Output the (X, Y) coordinate of the center of the cell containing the given text.  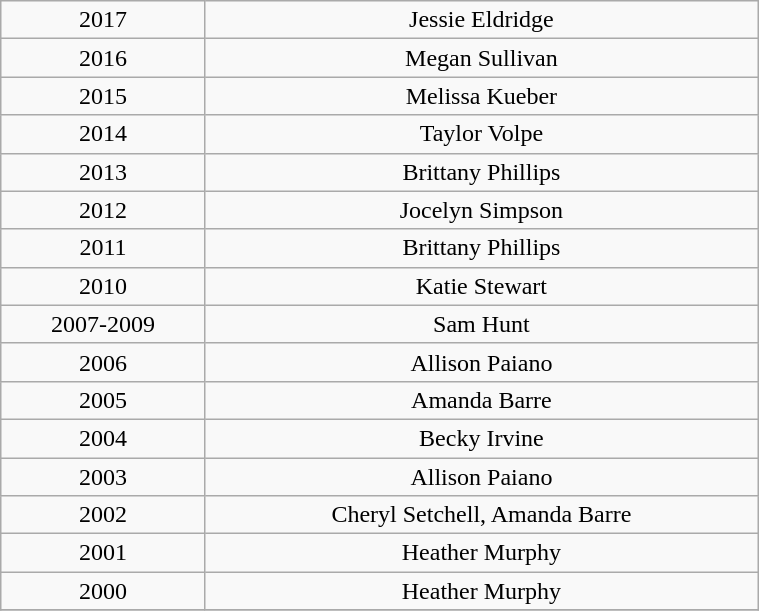
Sam Hunt (481, 324)
2012 (103, 210)
Jocelyn Simpson (481, 210)
2017 (103, 20)
Megan Sullivan (481, 58)
Taylor Volpe (481, 134)
2015 (103, 96)
Cheryl Setchell, Amanda Barre (481, 515)
2005 (103, 400)
2007-2009 (103, 324)
Melissa Kueber (481, 96)
2006 (103, 362)
2000 (103, 591)
Katie Stewart (481, 286)
2003 (103, 477)
Becky Irvine (481, 438)
2002 (103, 515)
2010 (103, 286)
Jessie Eldridge (481, 20)
2011 (103, 248)
2013 (103, 172)
Amanda Barre (481, 400)
2001 (103, 553)
2014 (103, 134)
2016 (103, 58)
2004 (103, 438)
